Capture the cell that displays the provided text and extract its [X, Y] central coordinate. 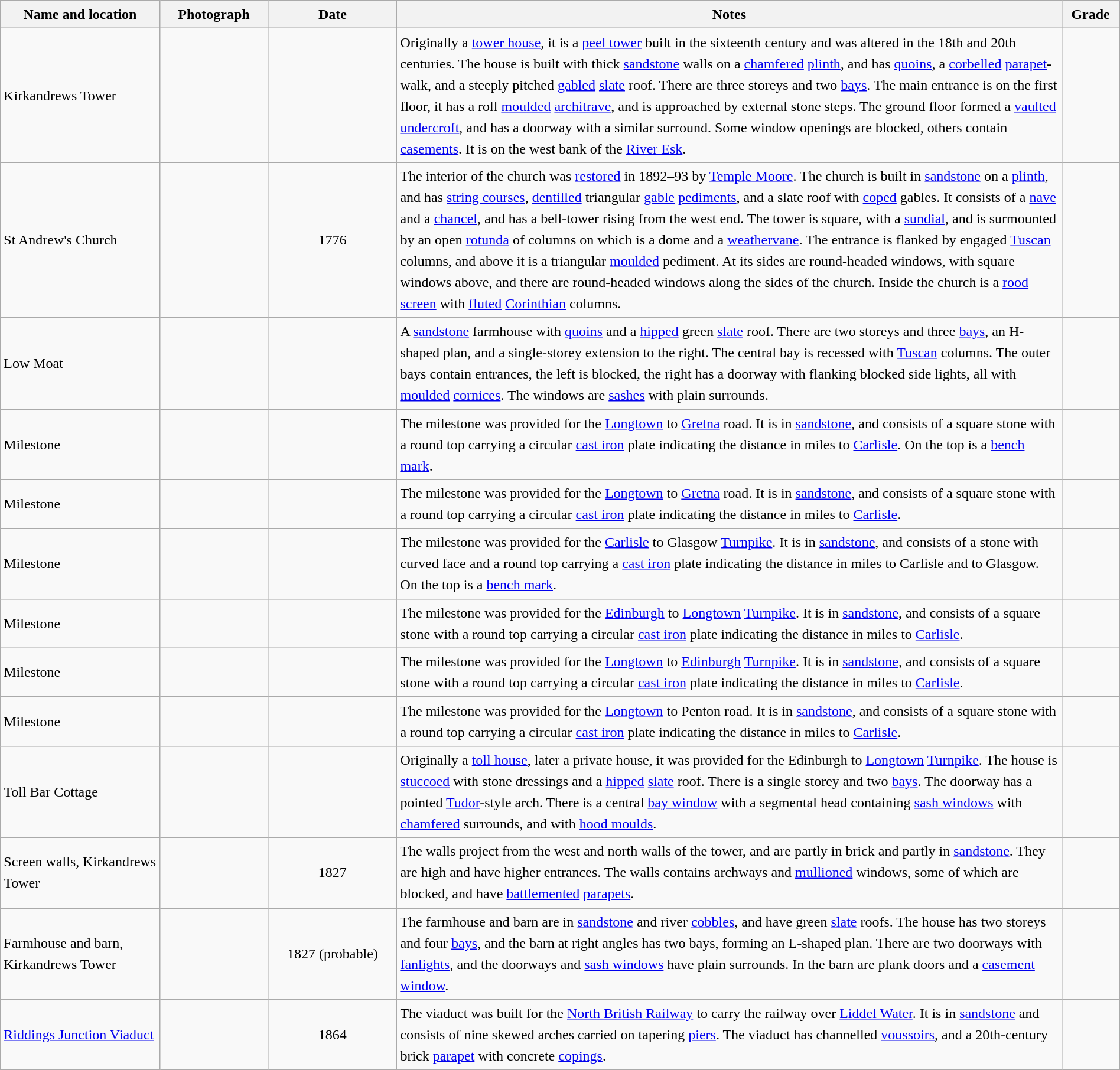
Low Moat [80, 364]
1776 [333, 240]
Date [333, 14]
1864 [333, 1035]
Screen walls, Kirkandrews Tower [80, 873]
St Andrew's Church [80, 240]
Toll Bar Cottage [80, 791]
Kirkandrews Tower [80, 96]
Farmhouse and barn,Kirkandrews Tower [80, 954]
1827 [333, 873]
Name and location [80, 14]
Notes [729, 14]
1827 (probable) [333, 954]
Grade [1090, 14]
Photograph [214, 14]
Riddings Junction Viaduct [80, 1035]
